Provide the (x, y) coordinate of the cell's center where the given text is located.  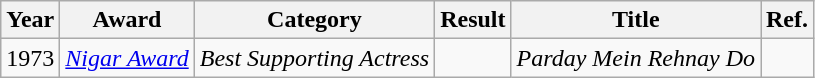
Ref. (786, 20)
Category (314, 20)
Best Supporting Actress (314, 58)
Result (473, 20)
Parday Mein Rehnay Do (636, 58)
1973 (30, 58)
Year (30, 20)
Nigar Award (127, 58)
Title (636, 20)
Award (127, 20)
